For the text-containing cell, return its midpoint in (X, Y) coordinate format. 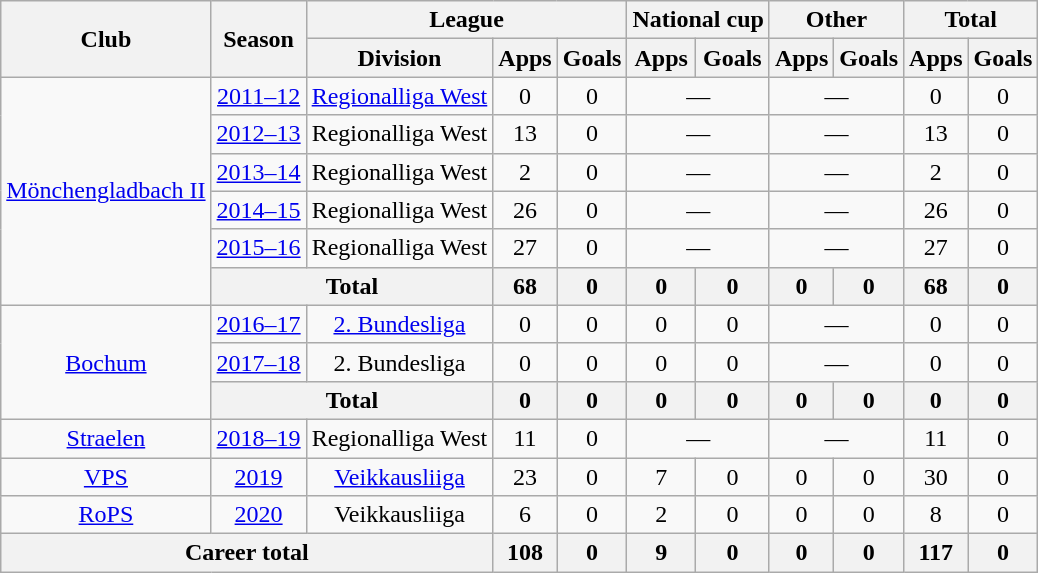
2018–19 (258, 438)
7 (661, 477)
2012–13 (258, 134)
2017–18 (258, 362)
108 (525, 553)
2019 (258, 477)
2011–12 (258, 96)
League (466, 20)
Career total (247, 553)
2015–16 (258, 248)
8 (936, 515)
Division (400, 58)
National cup (698, 20)
Straelen (106, 438)
Club (106, 39)
Bochum (106, 362)
6 (525, 515)
RoPS (106, 515)
VPS (106, 477)
30 (936, 477)
9 (661, 553)
2013–14 (258, 172)
23 (525, 477)
2020 (258, 515)
2016–17 (258, 324)
117 (936, 553)
Other (836, 20)
2014–15 (258, 210)
Season (258, 39)
Mönchengladbach II (106, 191)
